Capture the cell that displays the provided text and extract its (X, Y) central coordinate. 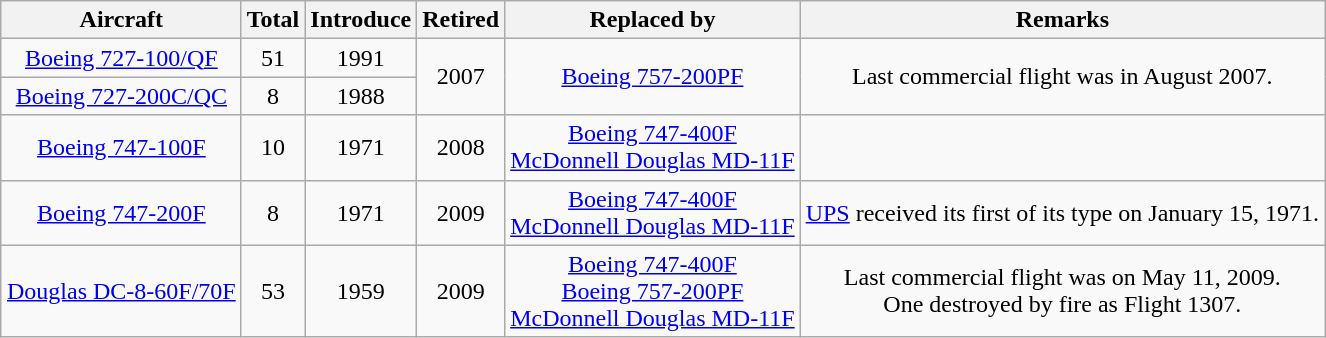
51 (273, 58)
Remarks (1062, 20)
Boeing 727-200C/QC (121, 96)
Introduce (361, 20)
Douglas DC-8-60F/70F (121, 291)
UPS received its first of its type on January 15, 1971. (1062, 212)
10 (273, 148)
Boeing 757-200PF (653, 77)
2008 (461, 148)
Replaced by (653, 20)
Boeing 747-200F (121, 212)
53 (273, 291)
Boeing 747-100F (121, 148)
Boeing 727-100/QF (121, 58)
Retired (461, 20)
2007 (461, 77)
Boeing 747-400FBoeing 757-200PFMcDonnell Douglas MD-11F (653, 291)
1959 (361, 291)
Last commercial flight was in August 2007. (1062, 77)
Aircraft (121, 20)
Last commercial flight was on May 11, 2009.One destroyed by fire as Flight 1307. (1062, 291)
Total (273, 20)
1991 (361, 58)
1988 (361, 96)
